Scan for the cell matching the given text and deliver its [x, y] coordinate at center. 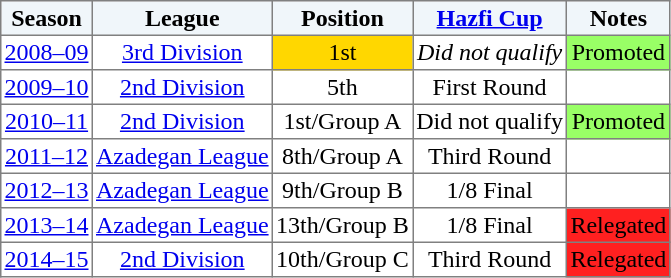
2012–13 [47, 190]
Season [47, 18]
Notes [618, 18]
2008–09 [47, 52]
Position [342, 18]
2014–15 [47, 259]
8th/Group A [342, 156]
League [182, 18]
9th/Group B [342, 190]
5th [342, 87]
2013–14 [47, 225]
Hazfi Cup [489, 18]
2011–12 [47, 156]
2009–10 [47, 87]
10th/Group C [342, 259]
1st [342, 52]
3rd Division [182, 52]
1st/Group A [342, 121]
First Round [489, 87]
2010–11 [47, 121]
13th/Group B [342, 225]
